Output the [X, Y] coordinate of the center of the cell containing the given text.  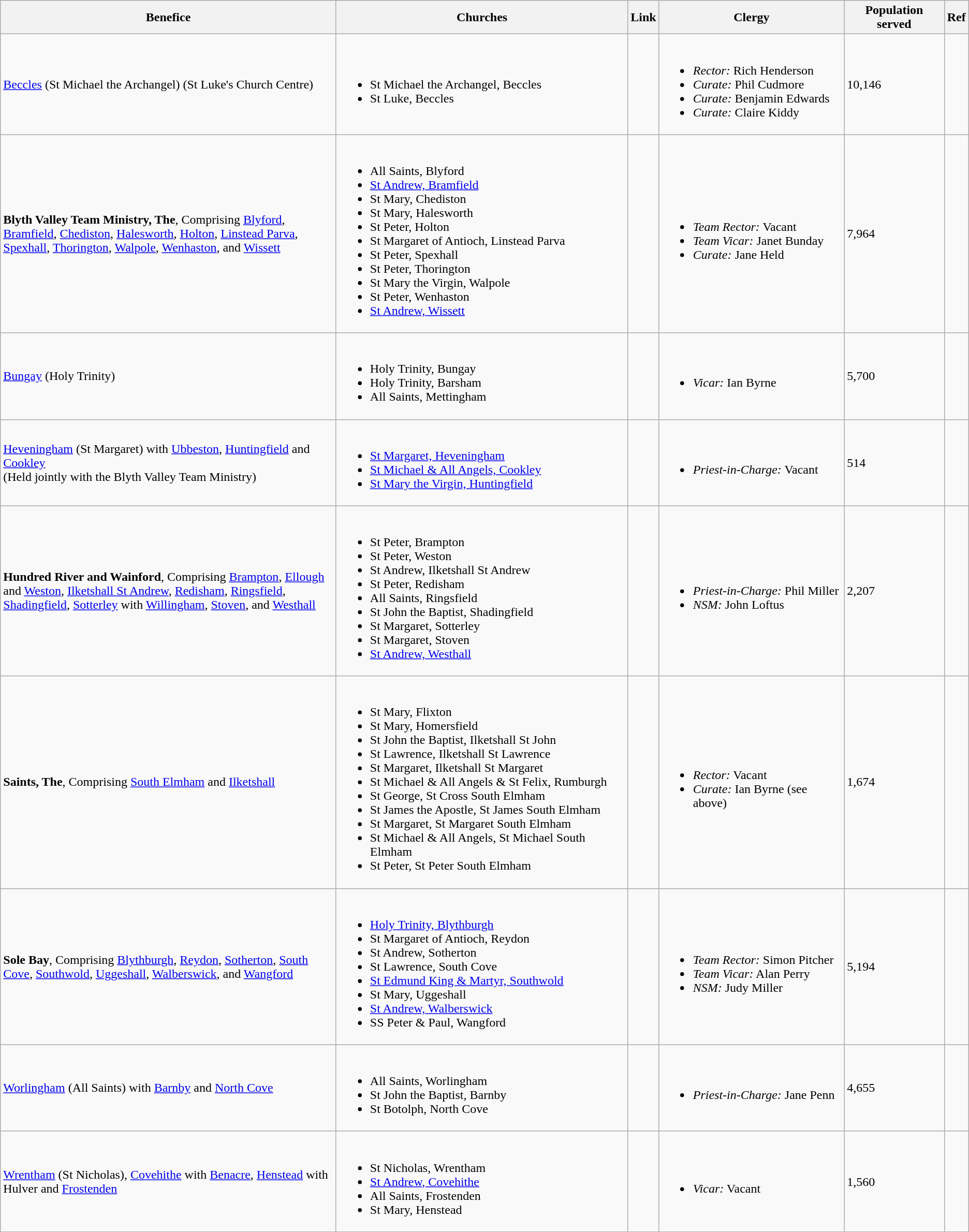
Priest-in-Charge: Phil MillerNSM: John Loftus [752, 591]
Priest-in-Charge: Jane Penn [752, 1088]
Team Rector: Simon PitcherTeam Vicar: Alan PerryNSM: Judy Miller [752, 966]
7,964 [894, 234]
Churches [481, 18]
St Nicholas, WrenthamSt Andrew, CovehitheAll Saints, FrostendenSt Mary, Henstead [481, 1181]
Saints, The, Comprising South Elmham and Ilketshall [169, 782]
Sole Bay, Comprising Blythburgh, Reydon, Sotherton, South Cove, Southwold, Uggeshall, Walberswick, and Wangford [169, 966]
Rector: VacantCurate: Ian Byrne (see above) [752, 782]
Priest-in-Charge: Vacant [752, 463]
Link [643, 18]
Clergy [752, 18]
Vicar: Vacant [752, 1181]
Holy Trinity, BungayHoly Trinity, BarshamAll Saints, Mettingham [481, 376]
4,655 [894, 1088]
Bungay (Holy Trinity) [169, 376]
1,560 [894, 1181]
10,146 [894, 84]
Wrentham (St Nicholas), Covehithe with Benacre, Henstead with Hulver and Frostenden [169, 1181]
5,194 [894, 966]
Rector: Rich HendersonCurate: Phil CudmoreCurate: Benjamin EdwardsCurate: Claire Kiddy [752, 84]
Heveningham (St Margaret) with Ubbeston, Huntingfield and Cookley(Held jointly with the Blyth Valley Team Ministry) [169, 463]
Worlingham (All Saints) with Barnby and North Cove [169, 1088]
Team Rector: VacantTeam Vicar: Janet BundayCurate: Jane Held [752, 234]
2,207 [894, 591]
St Michael the Archangel, BecclesSt Luke, Beccles [481, 84]
514 [894, 463]
Ref [957, 18]
1,674 [894, 782]
All Saints, WorlinghamSt John the Baptist, BarnbySt Botolph, North Cove [481, 1088]
St Margaret, HeveninghamSt Michael & All Angels, CookleySt Mary the Virgin, Huntingfield [481, 463]
Population served [894, 18]
5,700 [894, 376]
Vicar: Ian Byrne [752, 376]
Benefice [169, 18]
Beccles (St Michael the Archangel) (St Luke's Church Centre) [169, 84]
